Pinpoint the cell where the given text exists, returning its (X, Y) midpoint coordinate. 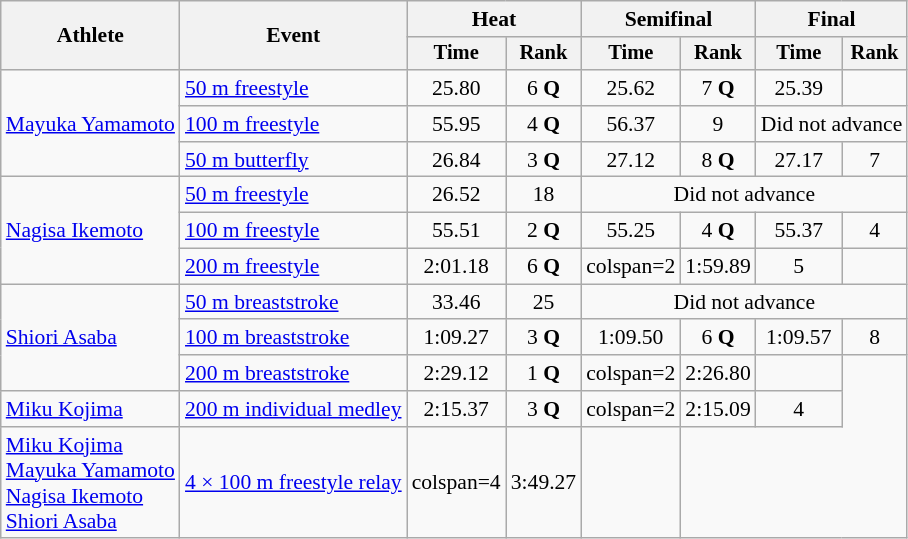
7 (875, 160)
200 m individual medley (294, 409)
Miku Kojima (90, 409)
50 m butterfly (294, 160)
Semifinal (668, 19)
100 m breaststroke (294, 338)
25.80 (456, 88)
56.37 (630, 124)
50 m breaststroke (294, 302)
2 Q (544, 231)
9 (718, 124)
2:15.37 (456, 409)
2:26.80 (718, 373)
1:09.57 (799, 338)
4 × 100 m freestyle relay (294, 483)
1 Q (544, 373)
1:09.50 (630, 338)
25 (544, 302)
colspan=4 (456, 483)
25.62 (630, 88)
2:29.12 (456, 373)
7 Q (718, 88)
5 (799, 267)
1:59.89 (718, 267)
200 m freestyle (294, 267)
3:49.27 (544, 483)
27.17 (799, 160)
1:09.27 (456, 338)
200 m breaststroke (294, 373)
26.52 (456, 195)
Athlete (90, 36)
2:01.18 (456, 267)
8 (875, 338)
Nagisa Ikemoto (90, 230)
Heat (494, 19)
26.84 (456, 160)
55.25 (630, 231)
2:15.09 (718, 409)
55.37 (799, 231)
27.12 (630, 160)
33.46 (456, 302)
8 Q (718, 160)
55.95 (456, 124)
Shiori Asaba (90, 338)
25.39 (799, 88)
18 (544, 195)
55.51 (456, 231)
Event (294, 36)
Final (832, 19)
Miku KojimaMayuka YamamotoNagisa IkemotoShiori Asaba (90, 483)
Mayuka Yamamoto (90, 124)
